Search for the cell housing the specified text and yield its [x, y] center coordinate. 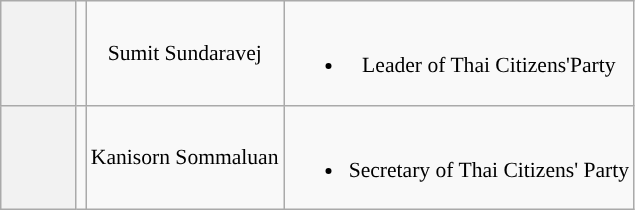
Secretary of Thai Citizens' Party [460, 157]
Sumit Sundaravej [185, 53]
Kanisorn Sommaluan [185, 157]
Leader of Thai Citizens'Party [460, 53]
